Scan for the cell matching the given text and deliver its [x, y] coordinate at center. 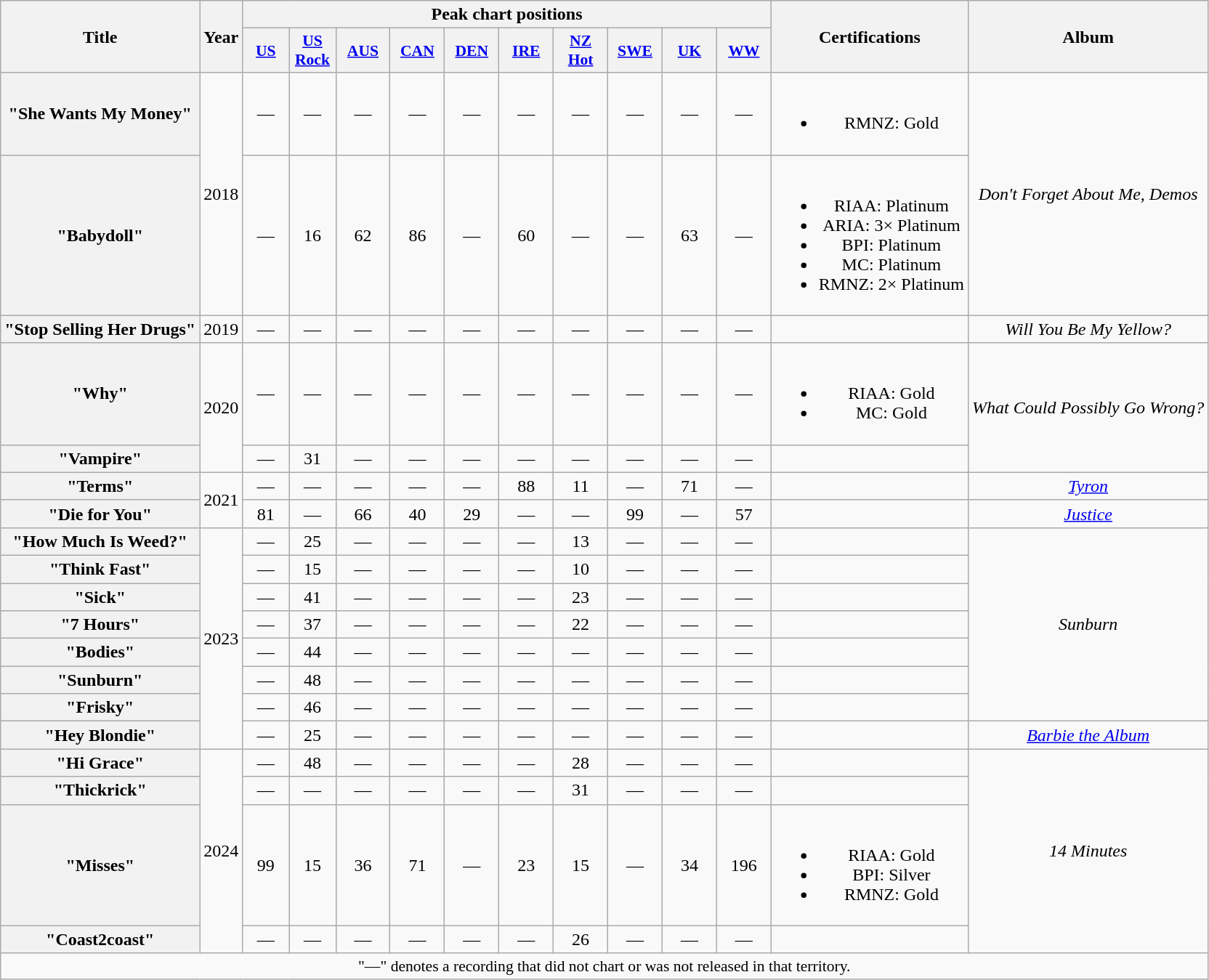
CAN [417, 51]
37 [312, 625]
Will You Be My Yellow? [1088, 329]
What Could Possibly Go Wrong? [1088, 408]
SWE [635, 51]
NZHot [581, 51]
63 [689, 235]
2020 [221, 408]
"Coast2coast" [100, 939]
66 [363, 514]
"Think Fast" [100, 569]
2024 [221, 851]
Peak chart positions [507, 15]
"Terms" [100, 486]
"Hi Grace" [100, 763]
86 [417, 235]
WW [744, 51]
"7 Hours" [100, 625]
RIAA: PlatinumARIA: 3× PlatinumBPI: PlatinumMC: PlatinumRMNZ: 2× Platinum [869, 235]
Year [221, 36]
Album [1088, 36]
"Bodies" [100, 652]
11 [581, 486]
"Stop Selling Her Drugs" [100, 329]
"Vampire" [100, 458]
60 [526, 235]
46 [312, 708]
"Die for You" [100, 514]
62 [363, 235]
"Hey Blondie" [100, 735]
2023 [221, 638]
Don't Forget About Me, Demos [1088, 194]
88 [526, 486]
2018 [221, 194]
"She Wants My Money" [100, 113]
RIAA: GoldBPI: SilverRMNZ: Gold [869, 864]
16 [312, 235]
196 [744, 864]
57 [744, 514]
Sunburn [1088, 624]
10 [581, 569]
13 [581, 541]
36 [363, 864]
"Sunburn" [100, 680]
"Frisky" [100, 708]
Certifications [869, 36]
2021 [221, 500]
"Babydoll" [100, 235]
14 Minutes [1088, 851]
Tyron [1088, 486]
"Misses" [100, 864]
40 [417, 514]
UK [689, 51]
Barbie the Album [1088, 735]
Title [100, 36]
29 [472, 514]
"Why" [100, 394]
DEN [472, 51]
28 [581, 763]
RIAA: GoldMC: Gold [869, 394]
2019 [221, 329]
44 [312, 652]
Justice [1088, 514]
"Sick" [100, 596]
26 [581, 939]
US [266, 51]
34 [689, 864]
81 [266, 514]
IRE [526, 51]
AUS [363, 51]
22 [581, 625]
"How Much Is Weed?" [100, 541]
RMNZ: Gold [869, 113]
USRock [312, 51]
"—" denotes a recording that did not chart or was not released in that territory. [604, 966]
41 [312, 596]
"Thickrick" [100, 790]
